Detect which cell encompasses the target text, then output its [x, y] center coordinate. 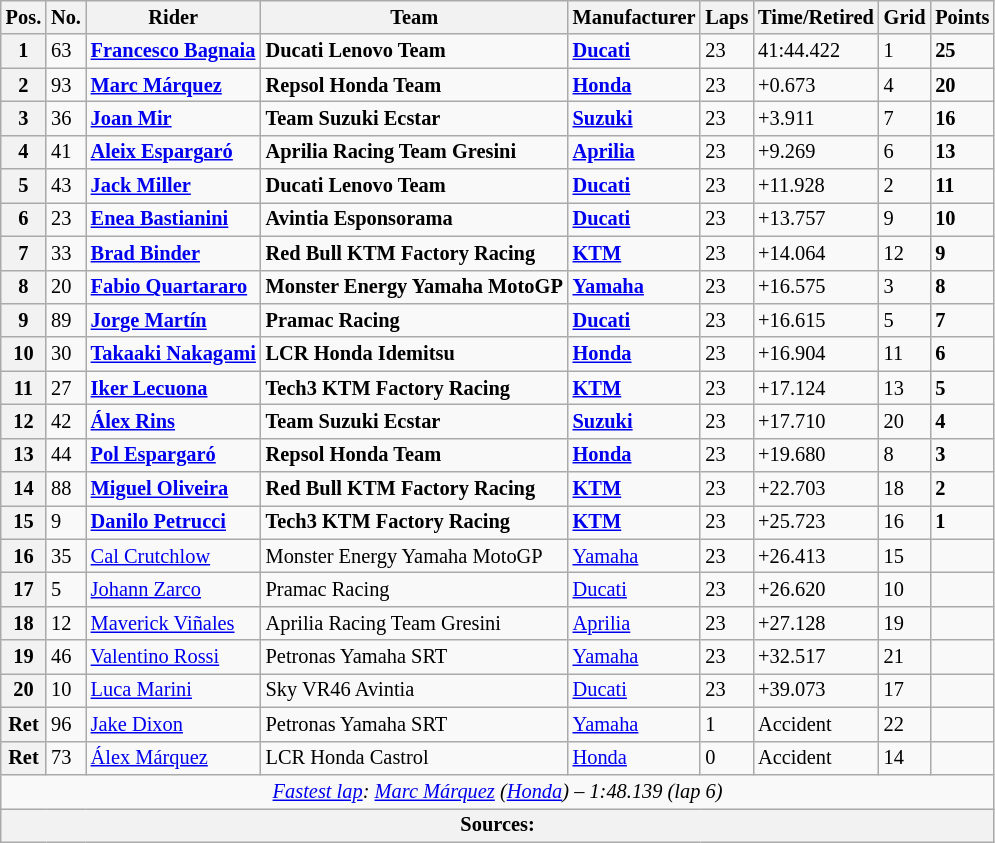
89 [66, 320]
35 [66, 556]
Sky VR46 Avintia [414, 690]
Fabio Quartararo [174, 287]
+17.710 [816, 421]
21 [905, 657]
Fastest lap: Marc Márquez (Honda) – 1:48.139 (lap 6) [498, 791]
Valentino Rossi [174, 657]
+22.703 [816, 489]
88 [66, 489]
Time/Retired [816, 17]
Points [962, 17]
Álex Márquez [174, 758]
73 [66, 758]
25 [962, 51]
Manufacturer [634, 17]
Johann Zarco [174, 589]
46 [66, 657]
41 [66, 152]
+26.620 [816, 589]
Takaaki Nakagami [174, 354]
+13.757 [816, 219]
+16.575 [816, 287]
Maverick Viñales [174, 623]
43 [66, 186]
+16.615 [816, 320]
Jorge Martín [174, 320]
+27.128 [816, 623]
0 [726, 758]
27 [66, 388]
+25.723 [816, 522]
22 [905, 724]
+14.064 [816, 253]
+16.904 [816, 354]
+3.911 [816, 118]
Francesco Bagnaia [174, 51]
33 [66, 253]
Avintia Esponsorama [414, 219]
Pos. [24, 17]
Iker Lecuona [174, 388]
Álex Rins [174, 421]
Cal Crutchlow [174, 556]
+9.269 [816, 152]
Brad Binder [174, 253]
Danilo Petrucci [174, 522]
36 [66, 118]
+11.928 [816, 186]
Pol Espargaró [174, 455]
Rider [174, 17]
Jake Dixon [174, 724]
+32.517 [816, 657]
Enea Bastianini [174, 219]
Jack Miller [174, 186]
41:44.422 [816, 51]
+17.124 [816, 388]
44 [66, 455]
Joan Mir [174, 118]
Luca Marini [174, 690]
96 [66, 724]
No. [66, 17]
Grid [905, 17]
Marc Márquez [174, 85]
Miguel Oliveira [174, 489]
Aleix Espargaró [174, 152]
Sources: [498, 825]
42 [66, 421]
Team [414, 17]
+19.680 [816, 455]
93 [66, 85]
+0.673 [816, 85]
Laps [726, 17]
30 [66, 354]
LCR Honda Castrol [414, 758]
+39.073 [816, 690]
LCR Honda Idemitsu [414, 354]
+26.413 [816, 556]
63 [66, 51]
